Capture the cell that displays the provided text and extract its [x, y] central coordinate. 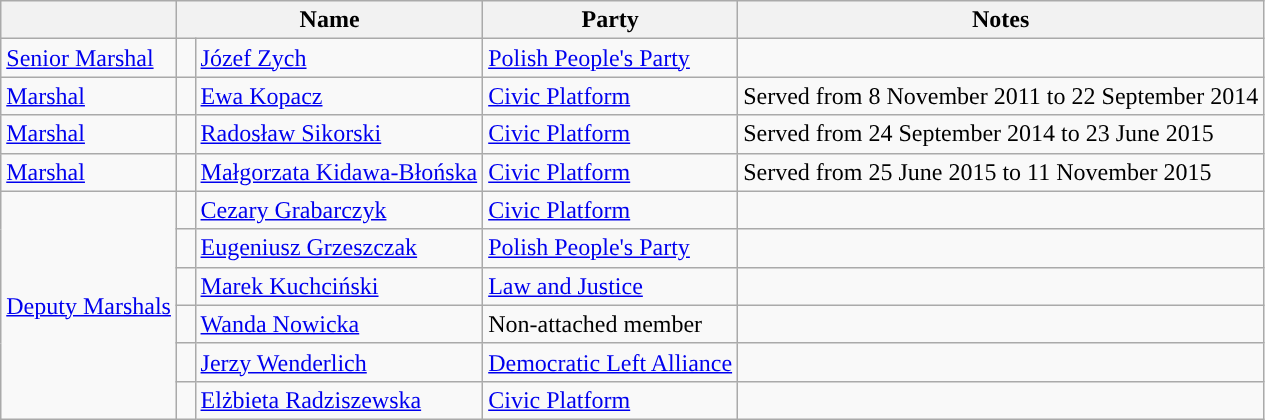
Elżbieta Radziszewska [339, 400]
Wanda Nowicka [339, 324]
Radosław Sikorski [339, 134]
Democratic Left Alliance [610, 362]
Małgorzata Kidawa-Błońska [339, 172]
Party [610, 20]
Marek Kuchciński [339, 286]
Senior Marshal [89, 58]
Notes [1001, 20]
Served from 24 September 2014 to 23 June 2015 [1001, 134]
Name [329, 20]
Deputy Marshals [89, 305]
Cezary Grabarczyk [339, 210]
Józef Zych [339, 58]
Served from 25 June 2015 to 11 November 2015 [1001, 172]
Ewa Kopacz [339, 96]
Non-attached member [610, 324]
Eugeniusz Grzeszczak [339, 248]
Jerzy Wenderlich [339, 362]
Served from 8 November 2011 to 22 September 2014 [1001, 96]
Law and Justice [610, 286]
